Identify which cell holds the provided text, then report its (X, Y) central coordinate. 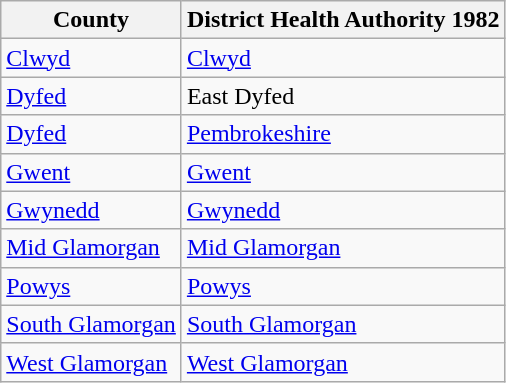
County (92, 20)
District Health Authority 1982 (343, 20)
East Dyfed (343, 96)
Pembrokeshire (343, 134)
